Scan for the cell matching the given text and deliver its [X, Y] coordinate at center. 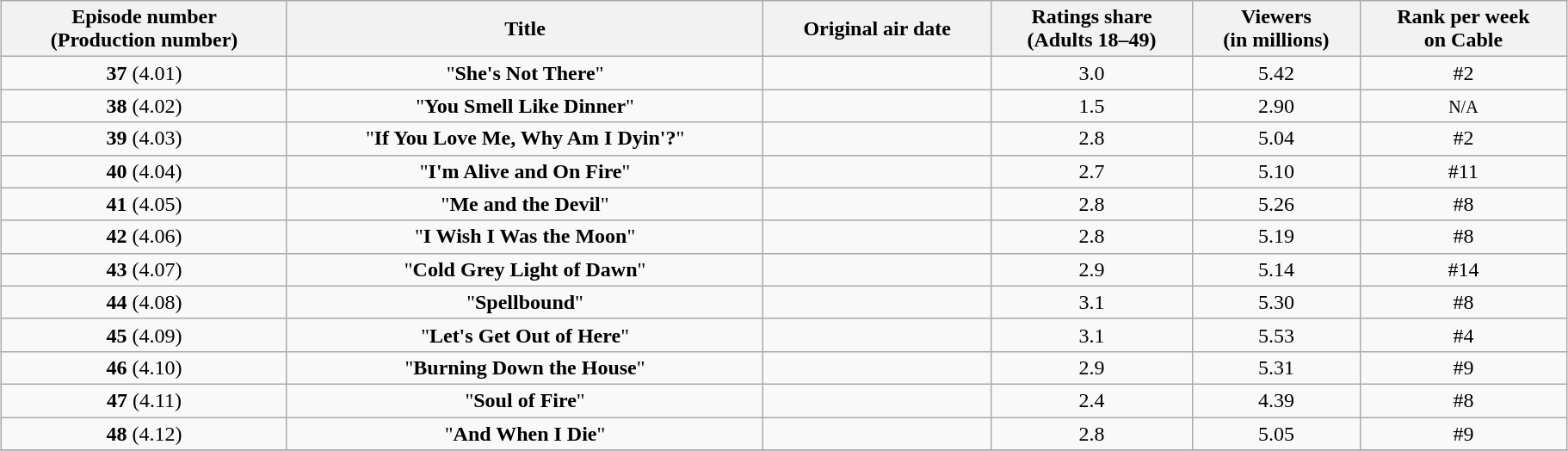
"Let's Get Out of Here" [525, 335]
5.31 [1275, 368]
5.30 [1275, 302]
2.90 [1275, 106]
5.42 [1275, 73]
"You Smell Like Dinner" [525, 106]
N/A [1463, 106]
"She's Not There" [525, 73]
45 (4.09) [145, 335]
Original air date [878, 29]
38 (4.02) [145, 106]
5.04 [1275, 139]
2.7 [1092, 171]
Episode number(Production number) [145, 29]
5.26 [1275, 204]
46 (4.10) [145, 368]
42 (4.06) [145, 237]
5.05 [1275, 433]
"If You Love Me, Why Am I Dyin'?" [525, 139]
Title [525, 29]
#11 [1463, 171]
4.39 [1275, 400]
48 (4.12) [145, 433]
"Spellbound" [525, 302]
Ratings share(Adults 18–49) [1092, 29]
"Burning Down the House" [525, 368]
Rank per weekon Cable [1463, 29]
"And When I Die" [525, 433]
39 (4.03) [145, 139]
1.5 [1092, 106]
"Soul of Fire" [525, 400]
5.14 [1275, 269]
"I'm Alive and On Fire" [525, 171]
3.0 [1092, 73]
47 (4.11) [145, 400]
43 (4.07) [145, 269]
5.19 [1275, 237]
Viewers(in millions) [1275, 29]
44 (4.08) [145, 302]
5.53 [1275, 335]
41 (4.05) [145, 204]
#4 [1463, 335]
"I Wish I Was the Moon" [525, 237]
40 (4.04) [145, 171]
37 (4.01) [145, 73]
#14 [1463, 269]
2.4 [1092, 400]
"Cold Grey Light of Dawn" [525, 269]
"Me and the Devil" [525, 204]
5.10 [1275, 171]
